Determine the (X, Y) coordinate at the center of the cell enclosing the given text.  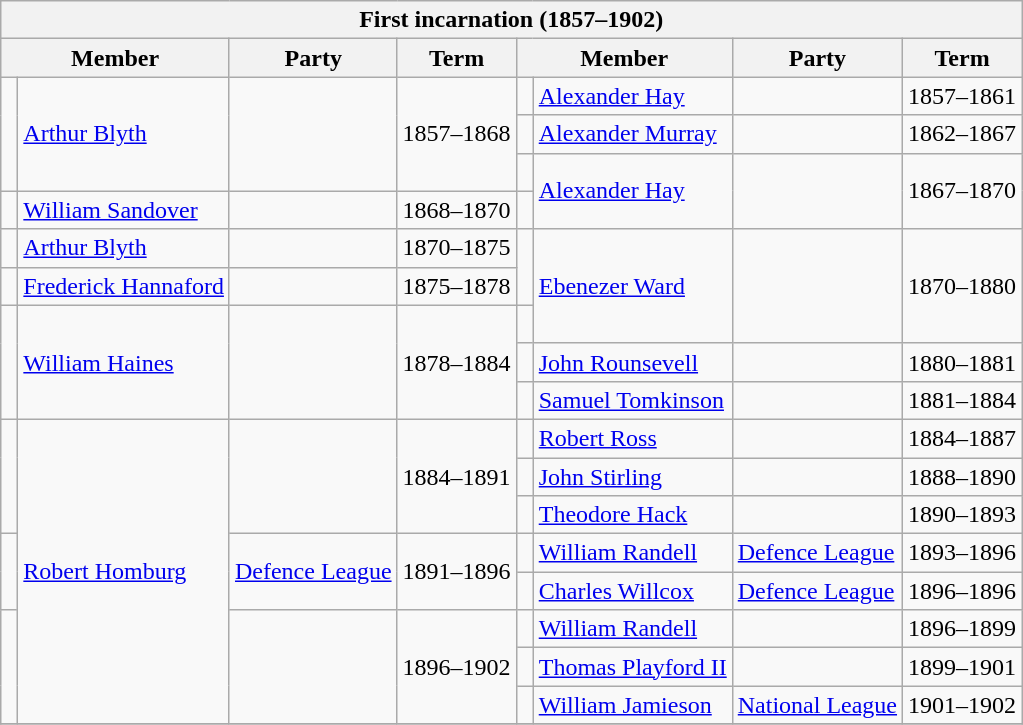
Samuel Tomkinson (632, 400)
1893–1896 (962, 553)
1878–1884 (456, 362)
1896–1896 (962, 591)
Thomas Playford II (632, 667)
1891–1896 (456, 572)
National League (817, 705)
1884–1887 (962, 438)
1867–1870 (962, 191)
1857–1868 (456, 134)
1870–1875 (456, 248)
William Sandover (124, 210)
Robert Ross (632, 438)
1896–1899 (962, 629)
1868–1870 (456, 210)
1880–1881 (962, 362)
1870–1880 (962, 286)
1875–1878 (456, 286)
Charles Willcox (632, 591)
William Jamieson (632, 705)
1899–1901 (962, 667)
John Stirling (632, 477)
John Rounsevell (632, 362)
1890–1893 (962, 515)
Ebenezer Ward (632, 286)
Theodore Hack (632, 515)
Alexander Murray (632, 134)
1857–1861 (962, 96)
First incarnation (1857–1902) (512, 20)
1862–1867 (962, 134)
William Haines (124, 362)
1881–1884 (962, 400)
Frederick Hannaford (124, 286)
1896–1902 (456, 667)
1888–1890 (962, 477)
Robert Homburg (124, 571)
1901–1902 (962, 705)
1884–1891 (456, 476)
